Pinpoint the cell where the given text exists, returning its [x, y] midpoint coordinate. 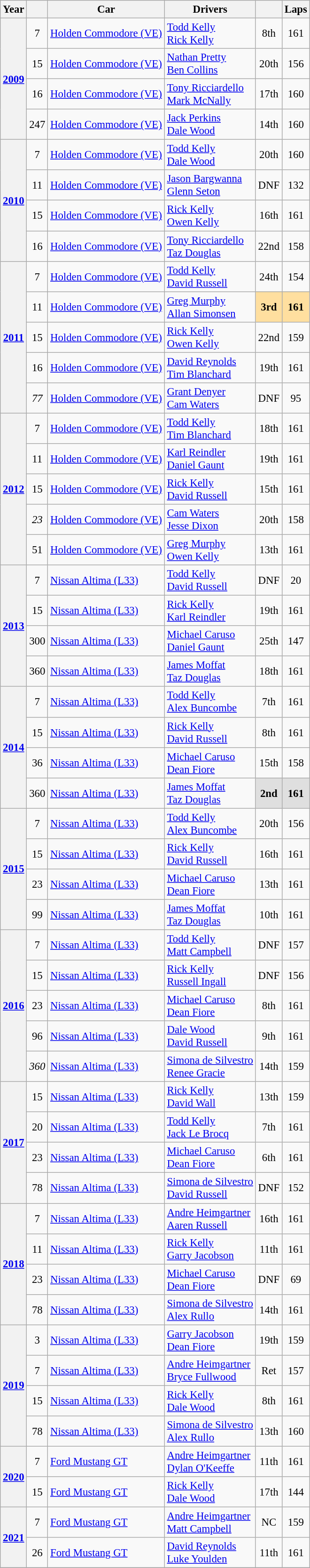
Nathan Pretty Ben Collins [210, 64]
2016 [14, 1006]
Garry Jacobson Dean Fiore [210, 1340]
Year [14, 9]
2019 [14, 1385]
Andre Heimgartner Matt Campbell [210, 1522]
Simona de Silvestro Renee Gracie [210, 1067]
2011 [14, 337]
25th [269, 641]
9th [269, 1036]
99 [38, 915]
David Reynolds Luke Youlden [210, 1552]
Grant Denyer Cam Waters [210, 398]
2018 [14, 1264]
Drivers [210, 9]
Greg Murphy Owen Kelly [210, 550]
2020 [14, 1476]
154 [296, 277]
Rick Kelly Russell Ingall [210, 976]
144 [296, 1492]
6th [269, 1157]
51 [38, 550]
2010 [14, 200]
Rick Kelly David Wall [210, 1097]
77 [38, 398]
Todd Kelly Jack Le Brocq [210, 1127]
Andre Heimgartner Bryce Fullwood [210, 1371]
Car [106, 9]
69 [296, 1280]
2nd [269, 793]
2015 [14, 869]
Andre Heimgartner Dylan O'Keeffe [210, 1461]
Rick Kelly Karl Reindler [210, 611]
300 [38, 641]
96 [38, 1036]
3rd [269, 307]
Rick Kelly Garry Jacobson [210, 1249]
2017 [14, 1142]
Tony Ricciardello Mark McNally [210, 94]
Cam Waters Jesse Dixon [210, 519]
36 [38, 763]
2021 [14, 1537]
2013 [14, 626]
Todd Kelly Matt Campbell [210, 945]
Todd Kelly Rick Kelly [210, 34]
Greg Murphy Allan Simonsen [210, 307]
Simona de Silvestro David Russell [210, 1188]
Tony Ricciardello Taz Douglas [210, 247]
Michael Caruso Daniel Gaunt [210, 641]
Ret [269, 1371]
95 [296, 398]
NC [269, 1522]
132 [296, 185]
Karl Reindler Daniel Gaunt [210, 459]
Jason Bargwanna Glenn Seton [210, 185]
147 [296, 641]
24th [269, 277]
2012 [14, 489]
2014 [14, 748]
Dale Wood David Russell [210, 1036]
Todd Kelly Dale Wood [210, 155]
247 [38, 124]
Andre Heimgartner Aaren Russell [210, 1218]
152 [296, 1188]
Jack Perkins Dale Wood [210, 124]
Todd Kelly Tim Blanchard [210, 428]
26 [38, 1552]
10th [269, 915]
3 [38, 1340]
Laps [296, 9]
David Reynolds Tim Blanchard [210, 368]
2009 [14, 79]
